From the cell containing the given text, extract its center point as [x, y] coordinate. 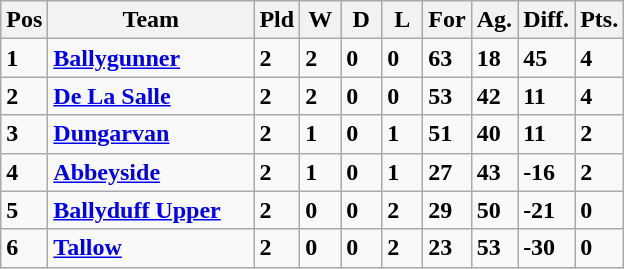
18 [494, 58]
-21 [546, 210]
Pld [277, 20]
50 [494, 210]
51 [447, 134]
43 [494, 172]
For [447, 20]
42 [494, 96]
29 [447, 210]
3 [24, 134]
40 [494, 134]
6 [24, 248]
Diff. [546, 20]
23 [447, 248]
27 [447, 172]
De La Salle [151, 96]
-30 [546, 248]
5 [24, 210]
Ballyduff Upper [151, 210]
Pts. [600, 20]
W [320, 20]
Team [151, 20]
L [402, 20]
Pos [24, 20]
63 [447, 58]
Ballygunner [151, 58]
Tallow [151, 248]
Dungarvan [151, 134]
45 [546, 58]
Ag. [494, 20]
D [362, 20]
Abbeyside [151, 172]
-16 [546, 172]
